Identify which cell holds the provided text, then report its [x, y] central coordinate. 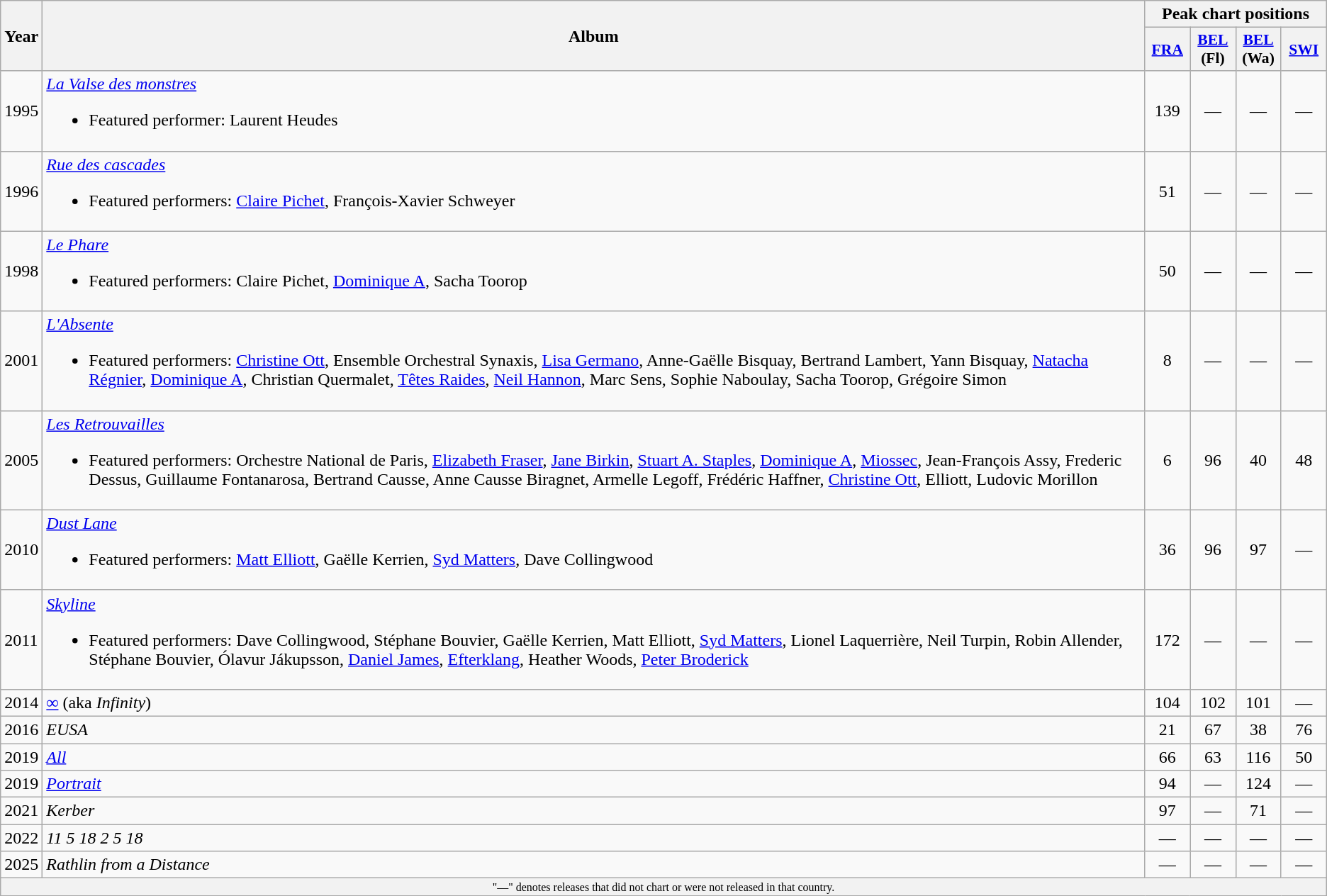
EUSA [594, 729]
66 [1168, 756]
139 [1168, 111]
1996 [21, 191]
40 [1258, 460]
76 [1304, 729]
La Valse des monstresFeatured performer: Laurent Heudes [594, 111]
36 [1168, 550]
Rue des cascadesFeatured performers: Claire Pichet, François-Xavier Schweyer [594, 191]
1998 [21, 271]
21 [1168, 729]
101 [1258, 702]
8 [1168, 361]
116 [1258, 756]
104 [1168, 702]
6 [1168, 460]
2011 [21, 639]
Le PhareFeatured performers: Claire Pichet, Dominique A, Sacha Toorop [594, 271]
2025 [21, 865]
11 5 18 2 5 18 [594, 838]
2010 [21, 550]
BEL(Fl) [1213, 50]
2021 [21, 811]
63 [1213, 756]
FRA [1168, 50]
2016 [21, 729]
67 [1213, 729]
BEL(Wa) [1258, 50]
∞ (aka Infinity) [594, 702]
Kerber [594, 811]
71 [1258, 811]
Year [21, 35]
Peak chart positions [1236, 14]
102 [1213, 702]
Dust LaneFeatured performers: Matt Elliott, Gaëlle Kerrien, Syd Matters, Dave Collingwood [594, 550]
2022 [21, 838]
172 [1168, 639]
Album [594, 35]
SWI [1304, 50]
Rathlin from a Distance [594, 865]
2014 [21, 702]
Portrait [594, 784]
1995 [21, 111]
124 [1258, 784]
94 [1168, 784]
"—" denotes releases that did not chart or were not released in that country. [663, 887]
All [594, 756]
48 [1304, 460]
2001 [21, 361]
38 [1258, 729]
51 [1168, 191]
2005 [21, 460]
